Output the [X, Y] coordinate of the center of the cell containing the given text.  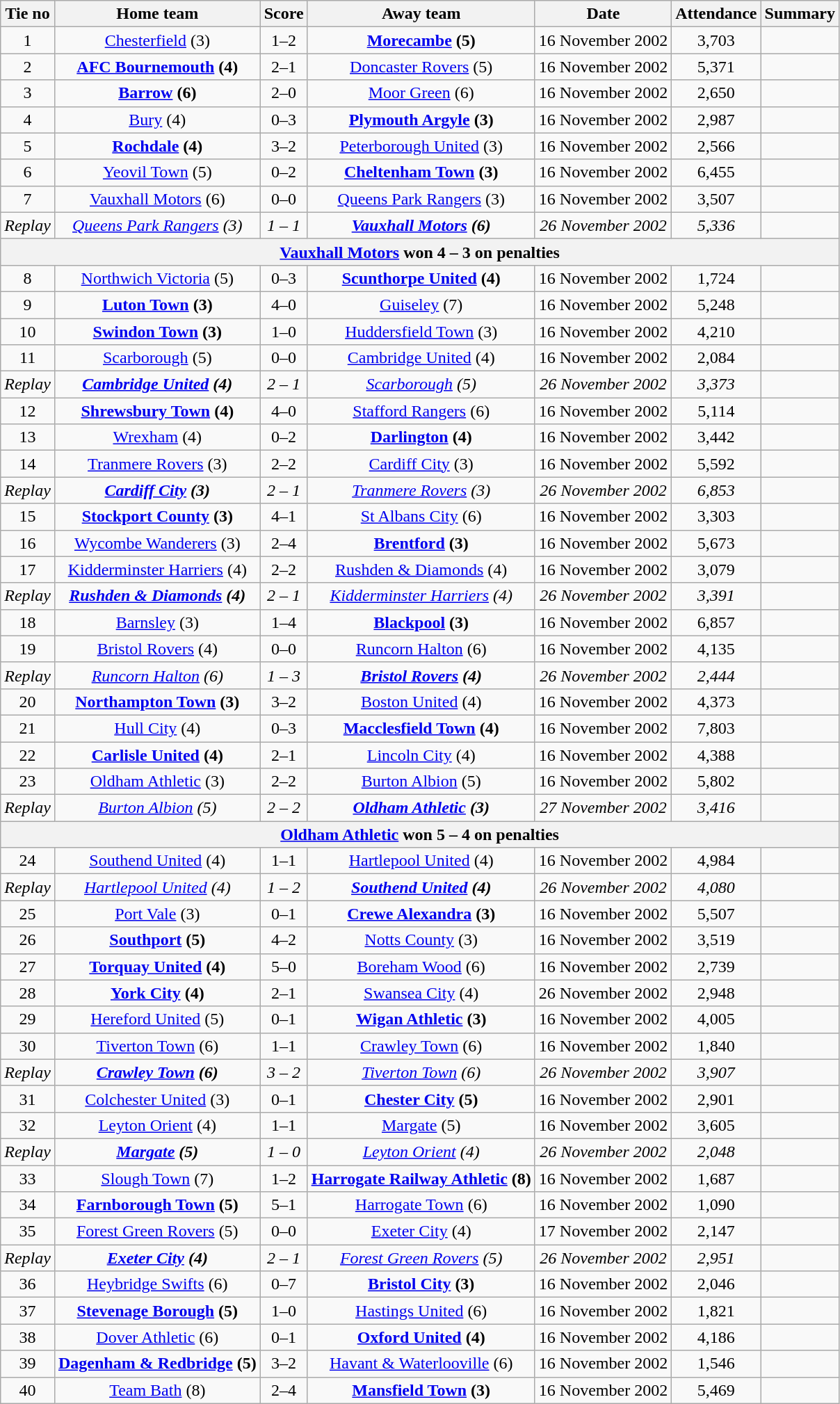
Yeovil Town (5) [157, 172]
Cheltenham Town (3) [421, 172]
5,336 [716, 225]
2,739 [716, 967]
1 – 3 [284, 675]
Havant & Waterlooville (6) [421, 1364]
Macclesfield Town (4) [421, 728]
Moor Green (6) [421, 93]
35 [28, 1232]
23 [28, 782]
Shrewsbury Town (4) [157, 411]
Harrogate Town (6) [421, 1205]
2 [28, 67]
7 [28, 199]
Hull City (4) [157, 728]
Barnsley (3) [157, 622]
Wrexham (4) [157, 437]
5,592 [716, 464]
2,987 [716, 120]
26 [28, 940]
27 November 2002 [603, 808]
2,951 [716, 1258]
3,605 [716, 1125]
29 [28, 1019]
Wigan Athletic (3) [421, 1019]
1 – 2 [284, 887]
Boston United (4) [421, 702]
Swansea City (4) [421, 993]
17 November 2002 [603, 1232]
33 [28, 1179]
5,114 [716, 411]
2,046 [716, 1284]
4,135 [716, 649]
34 [28, 1205]
8 [28, 278]
3,079 [716, 570]
25 [28, 914]
Date [603, 14]
Brentford (3) [421, 543]
6,857 [716, 622]
Huddersfield Town (3) [421, 332]
Bury (4) [157, 120]
1,724 [716, 278]
4–2 [284, 940]
5,248 [716, 305]
1,546 [716, 1364]
1,687 [716, 1179]
6,853 [716, 490]
10 [28, 332]
0–7 [284, 1284]
1,840 [716, 1046]
Swindon Town (3) [157, 332]
7,803 [716, 728]
3,373 [716, 385]
Home team [157, 14]
Rochdale (4) [157, 146]
17 [28, 570]
3,907 [716, 1072]
36 [28, 1284]
Guiseley (7) [421, 305]
37 [28, 1311]
Wycombe Wanderers (3) [157, 543]
Doncaster Rovers (5) [421, 67]
4,984 [716, 861]
3,507 [716, 199]
20 [28, 702]
27 [28, 967]
Southport (5) [157, 940]
6 [28, 172]
16 [28, 543]
3,391 [716, 596]
Chesterfield (3) [157, 40]
Lincoln City (4) [421, 755]
Score [284, 14]
22 [28, 755]
38 [28, 1337]
Heybridge Swifts (6) [157, 1284]
Oxford United (4) [421, 1337]
Plymouth Argyle (3) [421, 120]
Peterborough United (3) [421, 146]
5,802 [716, 782]
1,090 [716, 1205]
Crewe Alexandra (3) [421, 914]
5–0 [284, 967]
21 [28, 728]
2,566 [716, 146]
Notts County (3) [421, 940]
4,005 [716, 1019]
Team Bath (8) [157, 1390]
5,371 [716, 67]
Northampton Town (3) [157, 702]
Torquay United (4) [157, 967]
Northwich Victoria (5) [157, 278]
2,948 [716, 993]
12 [28, 411]
28 [28, 993]
3,303 [716, 517]
Oldham Athletic won 5 – 4 on penalties [420, 834]
Hereford United (5) [157, 1019]
2,650 [716, 93]
Tie no [28, 14]
Blackpool (3) [421, 622]
Attendance [716, 14]
2,147 [716, 1232]
30 [28, 1046]
1–4 [284, 622]
14 [28, 464]
1 – 1 [284, 225]
24 [28, 861]
5,469 [716, 1390]
Darlington (4) [421, 437]
Stafford Rangers (6) [421, 411]
5 [28, 146]
Farnborough Town (5) [157, 1205]
6,455 [716, 172]
32 [28, 1125]
Vauxhall Motors won 4 – 3 on penalties [420, 252]
Away team [421, 14]
2 – 2 [284, 808]
AFC Bournemouth (4) [157, 67]
4 [28, 120]
Mansfield Town (3) [421, 1390]
5,507 [716, 914]
Boreham Wood (6) [421, 967]
Dagenham & Redbridge (5) [157, 1364]
4,186 [716, 1337]
York City (4) [157, 993]
2,444 [716, 675]
3,442 [716, 437]
31 [28, 1099]
Morecambe (5) [421, 40]
Bristol City (3) [421, 1284]
4–1 [284, 517]
4,080 [716, 887]
Slough Town (7) [157, 1179]
3 – 2 [284, 1072]
St Albans City (6) [421, 517]
2,084 [716, 358]
3,519 [716, 940]
Port Vale (3) [157, 914]
11 [28, 358]
4,210 [716, 332]
Barrow (6) [157, 93]
13 [28, 437]
5–1 [284, 1205]
3,703 [716, 40]
Harrogate Railway Athletic (8) [421, 1179]
Scunthorpe United (4) [421, 278]
19 [28, 649]
2,048 [716, 1152]
4,373 [716, 702]
Stevenage Borough (5) [157, 1311]
9 [28, 305]
Chester City (5) [421, 1099]
Luton Town (3) [157, 305]
Hastings United (6) [421, 1311]
1 – 0 [284, 1152]
15 [28, 517]
Colchester United (3) [157, 1099]
3 [28, 93]
18 [28, 622]
5,673 [716, 543]
Carlisle United (4) [157, 755]
39 [28, 1364]
4,388 [716, 755]
Dover Athletic (6) [157, 1337]
1 [28, 40]
3,416 [716, 808]
1,821 [716, 1311]
Stockport County (3) [157, 517]
40 [28, 1390]
Summary [800, 14]
2–0 [284, 93]
2,901 [716, 1099]
